From the cell containing the given text, extract its center point as [X, Y] coordinate. 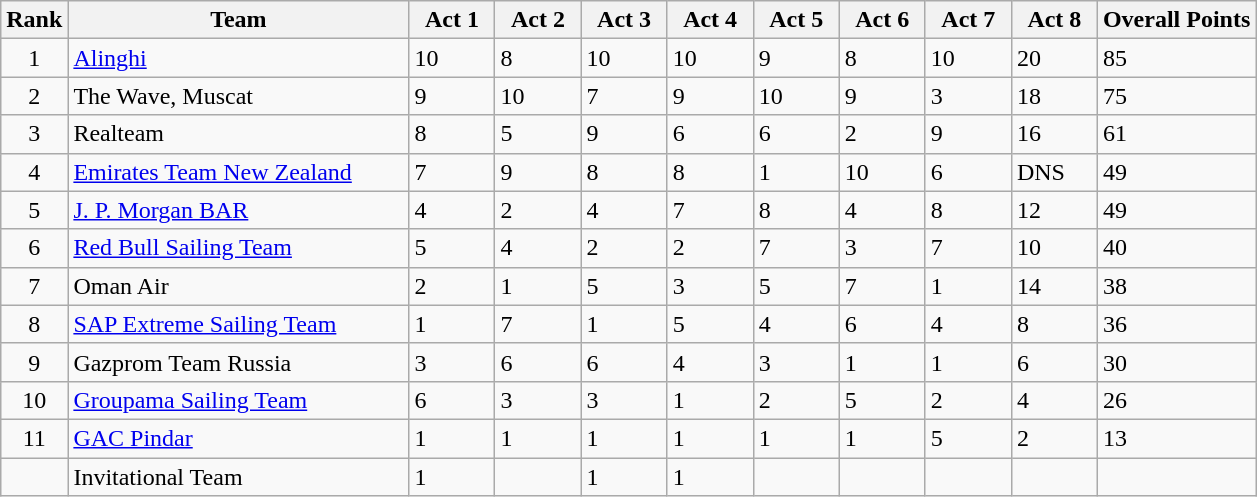
Groupama Sailing Team [238, 400]
J. P. Morgan BAR [238, 210]
Alinghi [238, 58]
16 [1054, 134]
Act 5 [796, 20]
Invitational Team [238, 477]
The Wave, Muscat [238, 96]
12 [1054, 210]
Red Bull Sailing Team [238, 248]
75 [1176, 96]
SAP Extreme Sailing Team [238, 324]
26 [1176, 400]
Act 4 [710, 20]
11 [34, 438]
36 [1176, 324]
40 [1176, 248]
Gazprom Team Russia [238, 362]
Act 1 [452, 20]
GAC Pindar [238, 438]
Act 3 [624, 20]
20 [1054, 58]
38 [1176, 286]
30 [1176, 362]
18 [1054, 96]
Overall Points [1176, 20]
Team [238, 20]
Realteam [238, 134]
14 [1054, 286]
Emirates Team New Zealand [238, 172]
13 [1176, 438]
DNS [1054, 172]
Oman Air [238, 286]
Act 6 [882, 20]
Act 7 [968, 20]
61 [1176, 134]
Act 8 [1054, 20]
Act 2 [538, 20]
85 [1176, 58]
Rank [34, 20]
